Return the (x, y) coordinate for the center point of the cell that contains the specified text.  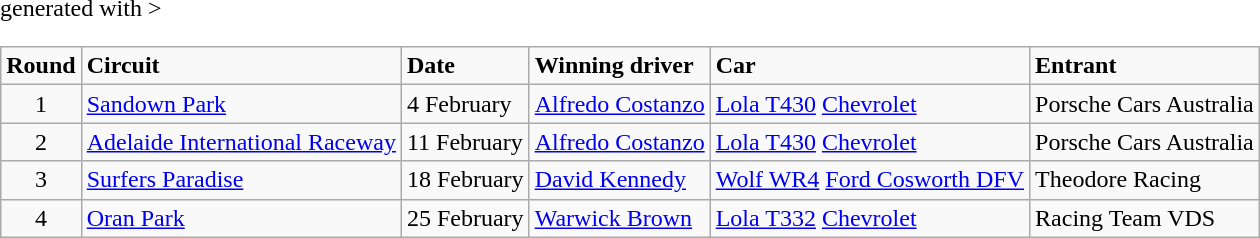
Lola T332 Chevrolet (870, 218)
1 (41, 104)
Adelaide International Raceway (241, 142)
4 February (465, 104)
18 February (465, 180)
Date (465, 66)
3 (41, 180)
Entrant (1145, 66)
Warwick Brown (620, 218)
4 (41, 218)
Circuit (241, 66)
Sandown Park (241, 104)
David Kennedy (620, 180)
Round (41, 66)
25 February (465, 218)
Wolf WR4 Ford Cosworth DFV (870, 180)
Oran Park (241, 218)
Winning driver (620, 66)
11 February (465, 142)
Theodore Racing (1145, 180)
Surfers Paradise (241, 180)
Car (870, 66)
2 (41, 142)
Racing Team VDS (1145, 218)
